Provide the (x, y) coordinate of the cell's center where the given text is located.  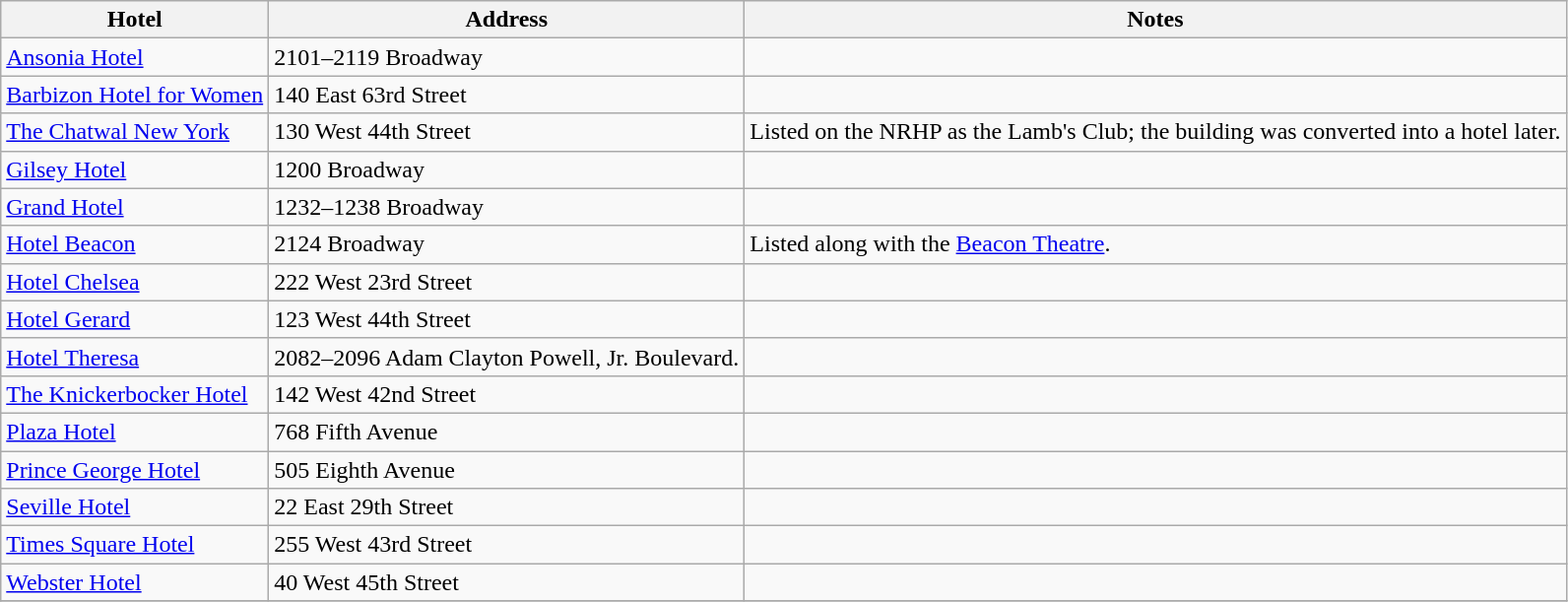
2101–2119 Broadway (506, 57)
The Knickerbocker Hotel (135, 394)
Seville Hotel (135, 507)
40 West 45th Street (506, 582)
2124 Broadway (506, 244)
Webster Hotel (135, 582)
2082–2096 Adam Clayton Powell, Jr. Boulevard. (506, 357)
Hotel Beacon (135, 244)
Hotel (135, 20)
Listed on the NRHP as the Lamb's Club; the building was converted into a hotel later. (1155, 132)
Address (506, 20)
130 West 44th Street (506, 132)
Hotel Gerard (135, 319)
768 Fifth Avenue (506, 432)
Hotel Chelsea (135, 282)
140 East 63rd Street (506, 95)
Times Square Hotel (135, 545)
Ansonia Hotel (135, 57)
Grand Hotel (135, 207)
Notes (1155, 20)
The Chatwal New York (135, 132)
Hotel Theresa (135, 357)
Barbizon Hotel for Women (135, 95)
Prince George Hotel (135, 470)
Listed along with the Beacon Theatre. (1155, 244)
222 West 23rd Street (506, 282)
142 West 42nd Street (506, 394)
1200 Broadway (506, 169)
123 West 44th Street (506, 319)
Gilsey Hotel (135, 169)
255 West 43rd Street (506, 545)
505 Eighth Avenue (506, 470)
22 East 29th Street (506, 507)
Plaza Hotel (135, 432)
1232–1238 Broadway (506, 207)
